Return [X, Y] of the center of cell containing provided text 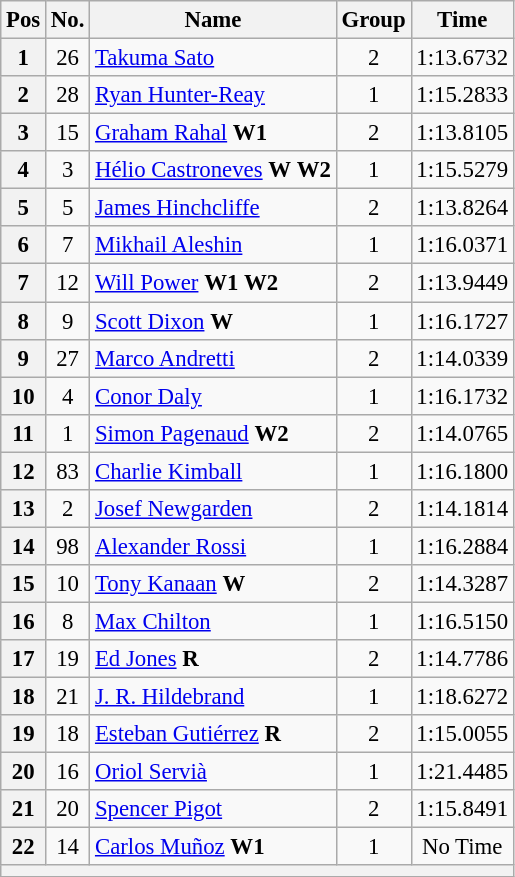
1:15.5279 [462, 170]
Oriol Servià [214, 772]
1:16.1727 [462, 321]
Time [462, 20]
1:21.4485 [462, 772]
1:13.6732 [462, 58]
98 [68, 546]
Will Power W1 W2 [214, 283]
1:14.1814 [462, 509]
Alexander Rossi [214, 546]
Ryan Hunter-Reay [214, 95]
Marco Andretti [214, 358]
1:16.1732 [462, 396]
Name [214, 20]
Tony Kanaan W [214, 584]
Group [374, 20]
1:13.8264 [462, 208]
James Hinchcliffe [214, 208]
1:13.9449 [462, 283]
1:15.8491 [462, 809]
1:14.0339 [462, 358]
J. R. Hildebrand [214, 697]
1:15.0055 [462, 734]
11 [24, 433]
Mikhail Aleshin [214, 245]
1:14.0765 [462, 433]
Simon Pagenaud W2 [214, 433]
Charlie Kimball [214, 471]
22 [24, 847]
No Time [462, 847]
1:16.1800 [462, 471]
1:16.5150 [462, 621]
Josef Newgarden [214, 509]
Spencer Pigot [214, 809]
Pos [24, 20]
1:14.7786 [462, 659]
Scott Dixon W [214, 321]
Esteban Gutiérrez R [214, 734]
Conor Daly [214, 396]
13 [24, 509]
Carlos Muñoz W1 [214, 847]
No. [68, 20]
26 [68, 58]
1:13.8105 [462, 133]
Takuma Sato [214, 58]
83 [68, 471]
17 [24, 659]
1:18.6272 [462, 697]
Graham Rahal W1 [214, 133]
28 [68, 95]
6 [24, 245]
Ed Jones R [214, 659]
27 [68, 358]
1:14.3287 [462, 584]
1:15.2833 [462, 95]
1:16.0371 [462, 245]
Hélio Castroneves W W2 [214, 170]
1:16.2884 [462, 546]
Max Chilton [214, 621]
